Search for the cell housing the specified text and yield its [x, y] center coordinate. 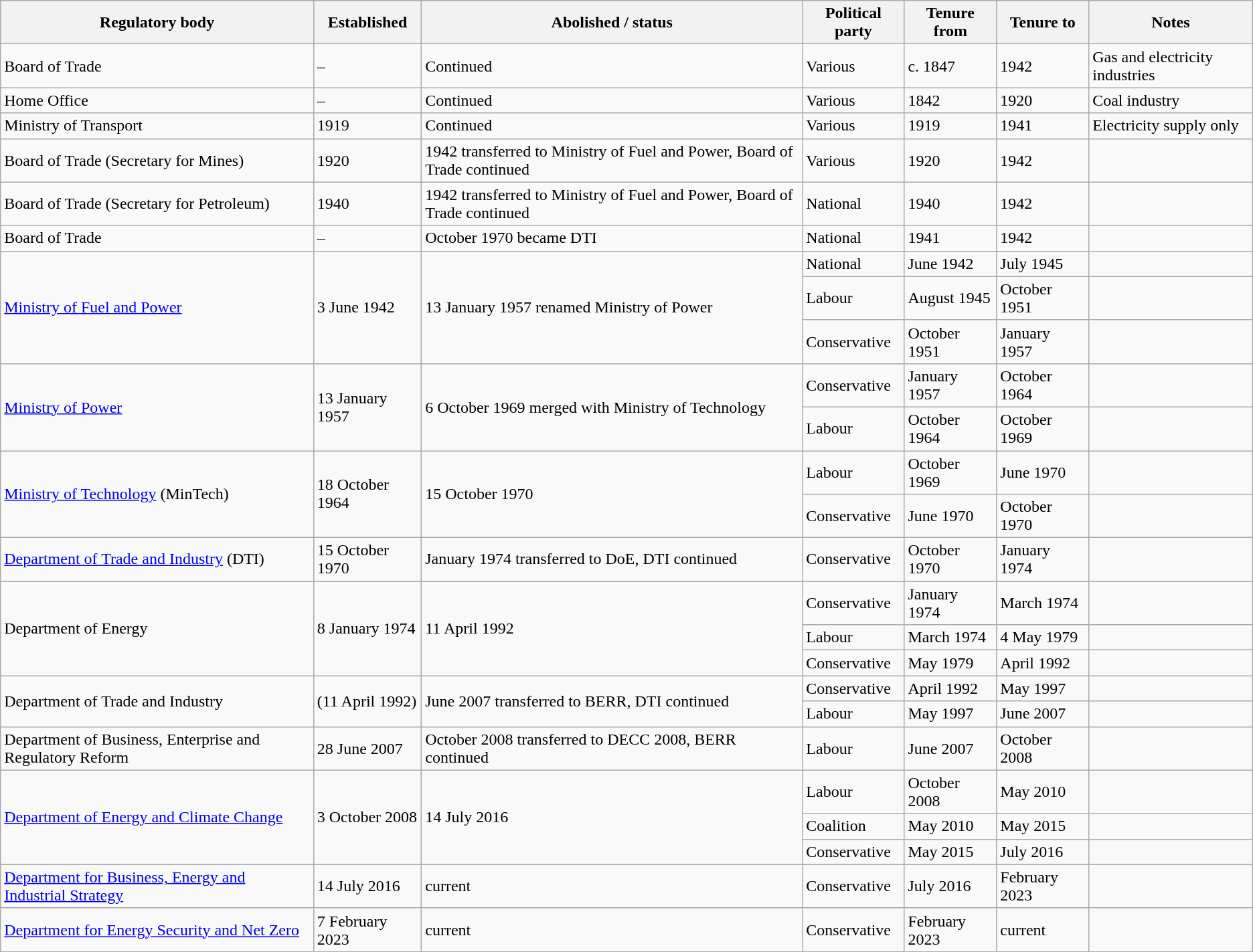
June 1942 [950, 264]
Established [367, 23]
Home Office [157, 100]
Notes [1171, 23]
Department for Business, Energy and Industrial Strategy [157, 886]
Tenure from [950, 23]
1842 [950, 100]
July 1945 [1043, 264]
Department of Energy [157, 629]
Coalition [853, 826]
Department for Energy Security and Net Zero [157, 930]
6 October 1969 merged with Ministry of Technology [612, 407]
Board of Trade (Secretary for Petroleum) [157, 203]
October 1970 became DTI [612, 238]
June 2007 transferred to BERR, DTI continued [612, 701]
Gas and electricity industries [1171, 66]
Department of Trade and Industry (DTI) [157, 559]
Department of Trade and Industry [157, 701]
(11 April 1992) [367, 701]
Ministry of Technology (MinTech) [157, 494]
11 April 1992 [612, 629]
3 October 2008 [367, 818]
4 May 1979 [1043, 638]
Regulatory body [157, 23]
Coal industry [1171, 100]
Department of Business, Enterprise and Regulatory Reform [157, 748]
13 January 1957 [367, 407]
Board of Trade (Secretary for Mines) [157, 161]
8 January 1974 [367, 629]
Department of Energy and Climate Change [157, 818]
Ministry of Power [157, 407]
May 1979 [950, 663]
Ministry of Fuel and Power [157, 307]
3 June 1942 [367, 307]
Political party [853, 23]
Abolished / status [612, 23]
Tenure to [1043, 23]
Ministry of Transport [157, 126]
January 1974 transferred to DoE, DTI continued [612, 559]
28 June 2007 [367, 748]
October 2008 transferred to DECC 2008, BERR continued [612, 748]
13 January 1957 renamed Ministry of Power [612, 307]
Electricity supply only [1171, 126]
August 1945 [950, 298]
18 October 1964 [367, 494]
c. 1847 [950, 66]
7 February 2023 [367, 930]
